Determine the [X, Y] coordinate at the center of the cell enclosing the given text.  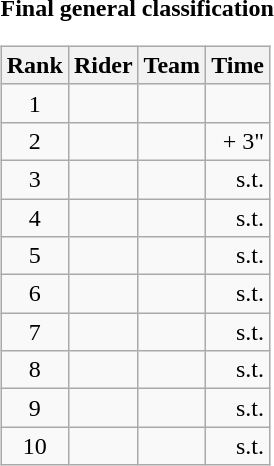
5 [34, 256]
2 [34, 141]
10 [34, 446]
Team [172, 65]
Time [238, 65]
3 [34, 179]
6 [34, 294]
Rider [103, 65]
7 [34, 332]
1 [34, 103]
+ 3" [238, 141]
9 [34, 408]
8 [34, 370]
4 [34, 217]
Rank [34, 65]
